From the cell containing the given text, extract its center point as (X, Y) coordinate. 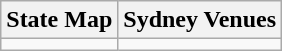
Sydney Venues (200, 20)
State Map (60, 20)
